Pinpoint the cell where the given text exists, returning its [x, y] midpoint coordinate. 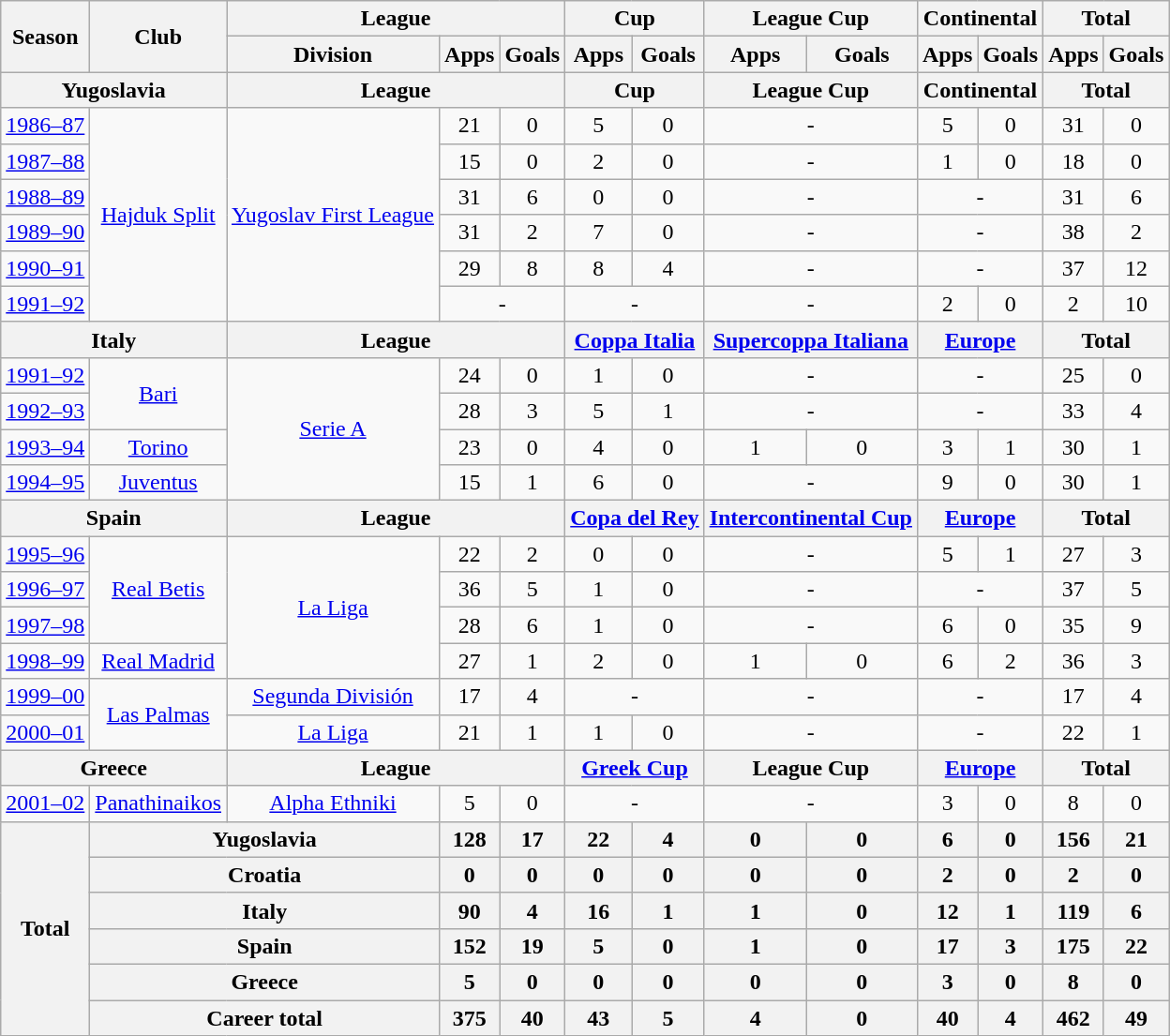
1992–93 [45, 411]
Croatia [264, 875]
43 [598, 1017]
Supercoppa Italiana [810, 339]
Alpha Ethniki [334, 803]
Yugoslav First League [334, 215]
1990–91 [45, 268]
35 [1073, 625]
19 [532, 946]
Copa del Rey [635, 518]
1987–88 [45, 161]
10 [1136, 304]
Season [45, 37]
1995–96 [45, 554]
128 [470, 839]
25 [1073, 375]
Juventus [158, 483]
38 [1073, 233]
1993–94 [45, 447]
7 [598, 233]
1989–90 [45, 233]
1997–98 [45, 625]
1998–99 [45, 661]
Intercontinental Cup [810, 518]
33 [1073, 411]
175 [1073, 946]
2000–01 [45, 732]
29 [470, 268]
Division [334, 54]
1999–00 [45, 697]
49 [1136, 1017]
152 [470, 946]
Bari [158, 393]
375 [470, 1017]
1996–97 [45, 590]
Real Betis [158, 590]
Greek Cup [635, 768]
Panathinaikos [158, 803]
1988–89 [45, 197]
Segunda División [334, 697]
Real Madrid [158, 661]
462 [1073, 1017]
16 [598, 910]
1986–87 [45, 126]
Coppa Italia [635, 339]
18 [1073, 161]
119 [1073, 910]
24 [470, 375]
Las Palmas [158, 714]
Club [158, 37]
2001–02 [45, 803]
90 [470, 910]
1994–95 [45, 483]
156 [1073, 839]
Career total [264, 1017]
Serie A [334, 428]
Torino [158, 447]
Hajduk Split [158, 215]
23 [470, 447]
